Locate the cell with the specified text and output its (X, Y) center coordinate. 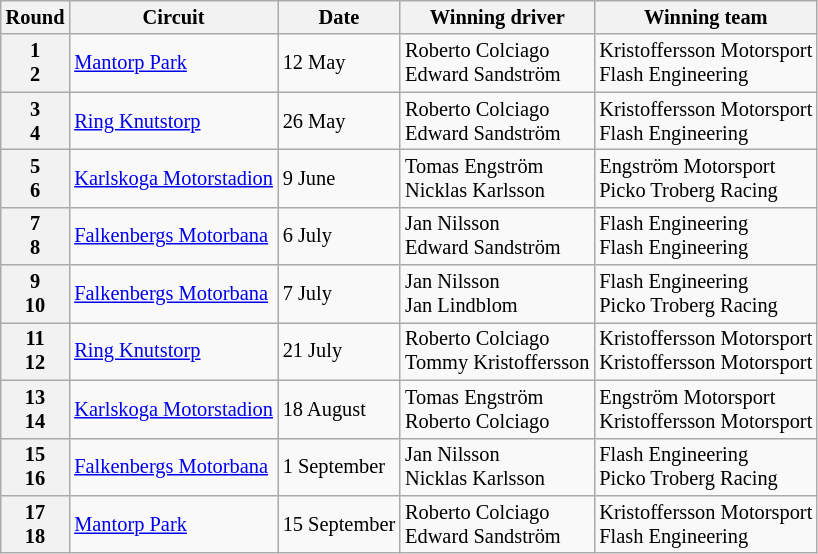
Engström MotorsportPicko Troberg Racing (706, 178)
12 (36, 63)
Round (36, 17)
1718 (36, 524)
7 July (339, 294)
Engström MotorsportKristoffersson Motorsport (706, 409)
Winning team (706, 17)
78 (36, 236)
Jan NilssonNicklas Karlsson (497, 467)
1112 (36, 351)
21 July (339, 351)
15 September (339, 524)
6 July (339, 236)
Tomas EngströmRoberto Colciago (497, 409)
26 May (339, 121)
Circuit (173, 17)
1 September (339, 467)
Date (339, 17)
9 June (339, 178)
Roberto ColciagoTommy Kristoffersson (497, 351)
Kristoffersson MotorsportKristoffersson Motorsport (706, 351)
34 (36, 121)
Flash EngineeringFlash Engineering (706, 236)
12 May (339, 63)
56 (36, 178)
1516 (36, 467)
910 (36, 294)
Tomas EngströmNicklas Karlsson (497, 178)
Winning driver (497, 17)
1314 (36, 409)
18 August (339, 409)
Jan NilssonEdward Sandström (497, 236)
Jan NilssonJan Lindblom (497, 294)
